Find where the given text appears and provide that cell's center as (X, Y) coordinate. 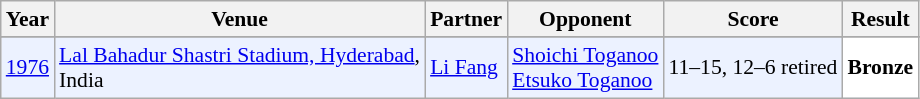
Result (880, 19)
Opponent (585, 19)
Venue (240, 19)
Lal Bahadur Shastri Stadium, Hyderabad, India (240, 68)
11–15, 12–6 retired (752, 68)
Shoichi Toganoo Etsuko Toganoo (585, 68)
Year (28, 19)
Partner (466, 19)
Bronze (880, 68)
Li Fang (466, 68)
Score (752, 19)
1976 (28, 68)
